Extract the (x, y) coordinate from the center of the cell holding the provided text.  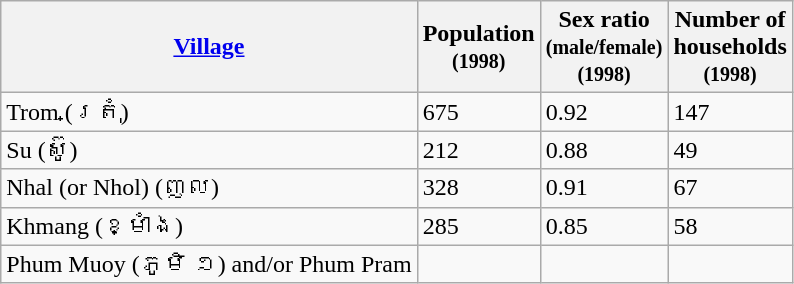
285 (478, 226)
0.92 (604, 112)
0.88 (604, 150)
0.85 (604, 226)
58 (730, 226)
Number ofhouseholds(1998) (730, 47)
328 (478, 188)
Sex ratio(male/female)(1998) (604, 47)
49 (730, 150)
Population(1998) (478, 47)
147 (730, 112)
Trom (ត្រុំ) (209, 112)
Nhal (or Nhol) (ញល) (209, 188)
0.91 (604, 188)
Su (ស៊ូ) (209, 150)
Phum Muoy (ភូមិ ១) and/or Phum Pram (209, 264)
Khmang (ខ្មាំង) (209, 226)
67 (730, 188)
Village (209, 47)
675 (478, 112)
212 (478, 150)
